Detect which cell encompasses the target text, then output its [X, Y] center coordinate. 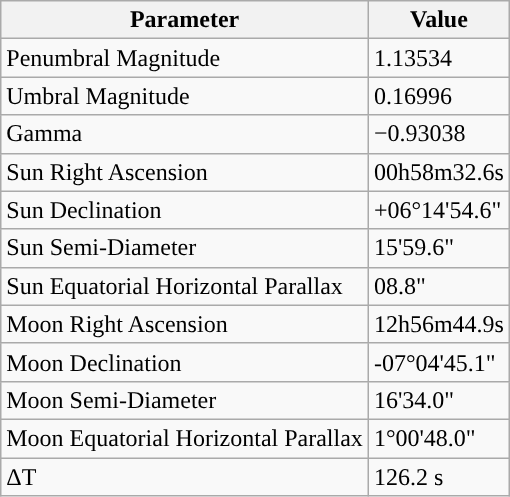
Moon Equatorial Horizontal Parallax [185, 438]
16'34.0" [438, 400]
0.16996 [438, 96]
Gamma [185, 134]
00h58m32.6s [438, 172]
08.8" [438, 286]
1.13534 [438, 58]
Moon Declination [185, 362]
12h56m44.9s [438, 324]
Sun Semi-Diameter [185, 248]
Umbral Magnitude [185, 96]
Moon Right Ascension [185, 324]
Moon Semi-Diameter [185, 400]
ΔT [185, 477]
Sun Equatorial Horizontal Parallax [185, 286]
+06°14'54.6" [438, 210]
Parameter [185, 20]
Penumbral Magnitude [185, 58]
Sun Declination [185, 210]
15'59.6" [438, 248]
-07°04'45.1" [438, 362]
126.2 s [438, 477]
−0.93038 [438, 134]
1°00'48.0" [438, 438]
Value [438, 20]
Sun Right Ascension [185, 172]
